Return the [X, Y] coordinate for the center point of the cell that contains the specified text.  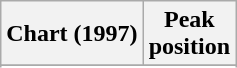
Chart (1997) [72, 34]
Peakposition [189, 34]
